Return the [x, y] coordinate for the center point of the cell that contains the specified text.  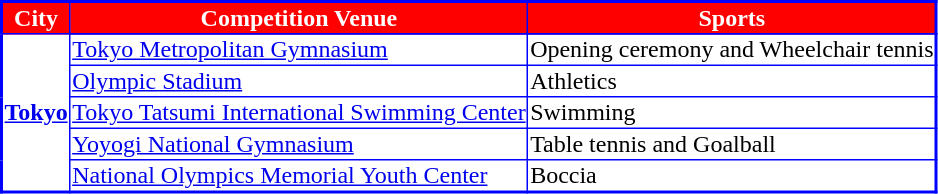
Tokyo Metropolitan Gymnasium [299, 50]
Olympic Stadium [299, 81]
Table tennis and Goalball [732, 144]
Tokyo [36, 113]
National Olympics Memorial Youth Center [299, 176]
Athletics [732, 81]
Opening ceremony and Wheelchair tennis [732, 50]
Competition Venue [299, 18]
Yoyogi National Gymnasium [299, 144]
Swimming [732, 113]
City [36, 18]
Tokyo Tatsumi International Swimming Center [299, 113]
Boccia [732, 176]
Sports [732, 18]
